Determine the [X, Y] coordinate at the center of the cell enclosing the given text.  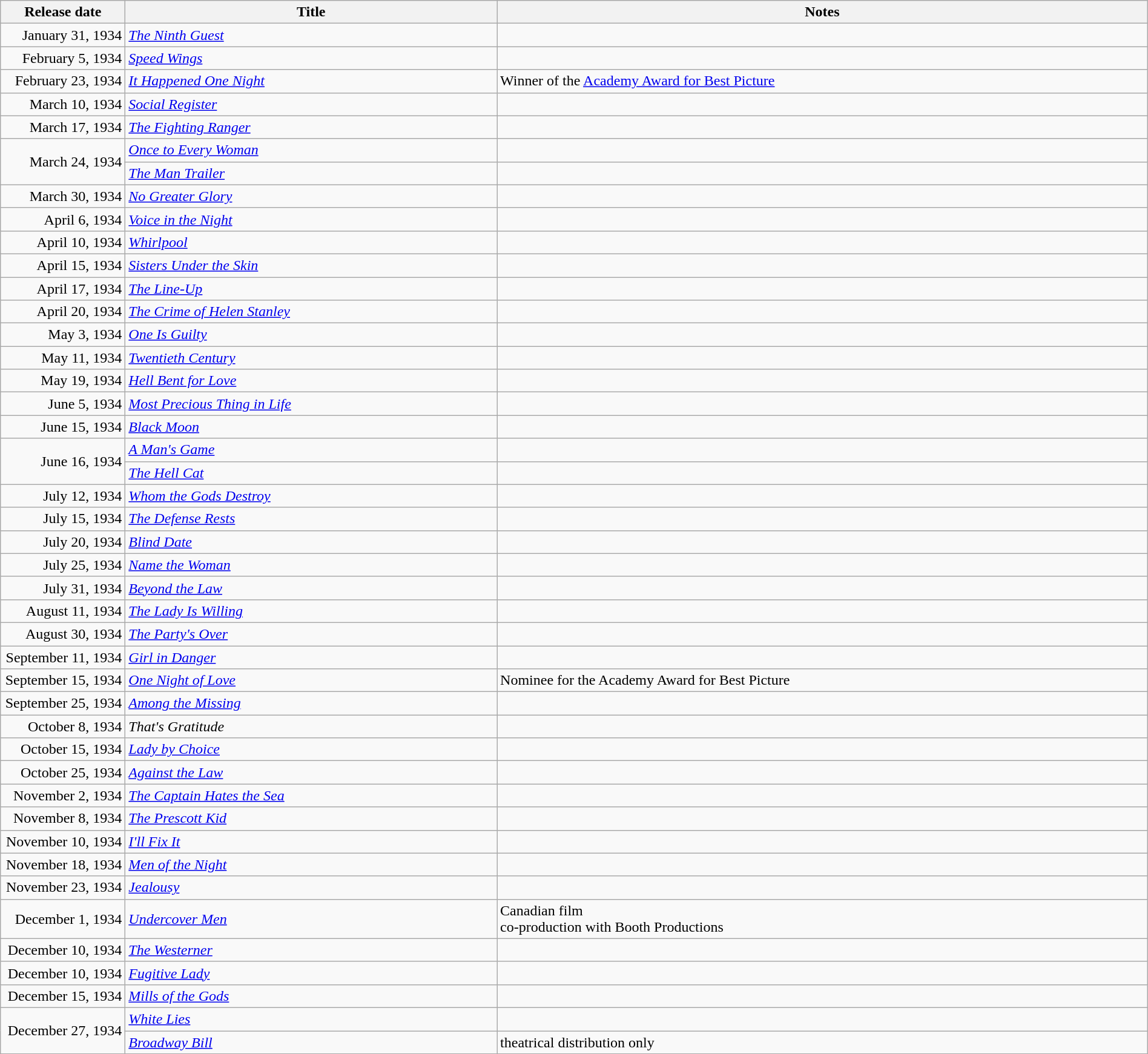
The Crime of Helen Stanley [311, 312]
September 15, 1934 [63, 680]
The Lady Is Willing [311, 611]
The Party's Over [311, 634]
The Man Trailer [311, 173]
June 5, 1934 [63, 404]
Men of the Night [311, 865]
December 1, 1934 [63, 919]
November 8, 1934 [63, 818]
Against the Law [311, 772]
The Hell Cat [311, 473]
July 20, 1934 [63, 542]
February 23, 1934 [63, 81]
March 30, 1934 [63, 196]
Beyond the Law [311, 588]
March 17, 1934 [63, 127]
Broadway Bill [311, 1042]
Jealousy [311, 888]
June 16, 1934 [63, 461]
Whom the Gods Destroy [311, 496]
October 8, 1934 [63, 726]
Whirlpool [311, 242]
Fugitive Lady [311, 973]
Release date [63, 12]
Twentieth Century [311, 358]
June 15, 1934 [63, 427]
March 10, 1934 [63, 104]
September 11, 1934 [63, 657]
Voice in the Night [311, 219]
The Captain Hates the Sea [311, 795]
April 15, 1934 [63, 265]
Hell Bent for Love [311, 381]
Undercover Men [311, 919]
White Lies [311, 1019]
September 25, 1934 [63, 703]
Black Moon [311, 427]
December 27, 1934 [63, 1030]
The Prescott Kid [311, 818]
August 11, 1934 [63, 611]
October 25, 1934 [63, 772]
March 24, 1934 [63, 162]
Canadian filmco-production with Booth Productions [822, 919]
The Fighting Ranger [311, 127]
Lady by Choice [311, 749]
Sisters Under the Skin [311, 265]
May 3, 1934 [63, 335]
One Night of Love [311, 680]
November 18, 1934 [63, 865]
Notes [822, 12]
I'll Fix It [311, 842]
No Greater Glory [311, 196]
April 10, 1934 [63, 242]
That's Gratitude [311, 726]
Name the Woman [311, 565]
Winner of the Academy Award for Best Picture [822, 81]
April 6, 1934 [63, 219]
Nominee for the Academy Award for Best Picture [822, 680]
December 15, 1934 [63, 996]
April 20, 1934 [63, 312]
One Is Guilty [311, 335]
November 2, 1934 [63, 795]
Social Register [311, 104]
July 15, 1934 [63, 519]
July 31, 1934 [63, 588]
Blind Date [311, 542]
Title [311, 12]
Once to Every Woman [311, 150]
theatrical distribution only [822, 1042]
Most Precious Thing in Life [311, 404]
May 19, 1934 [63, 381]
It Happened One Night [311, 81]
July 25, 1934 [63, 565]
October 15, 1934 [63, 749]
The Line-Up [311, 289]
February 5, 1934 [63, 58]
Girl in Danger [311, 657]
The Defense Rests [311, 519]
A Man's Game [311, 450]
The Ninth Guest [311, 35]
April 17, 1934 [63, 289]
August 30, 1934 [63, 634]
Speed Wings [311, 58]
November 10, 1934 [63, 842]
Among the Missing [311, 703]
November 23, 1934 [63, 888]
Mills of the Gods [311, 996]
May 11, 1934 [63, 358]
The Westerner [311, 950]
July 12, 1934 [63, 496]
January 31, 1934 [63, 35]
